Pinpoint the cell where the given text exists, returning its (X, Y) midpoint coordinate. 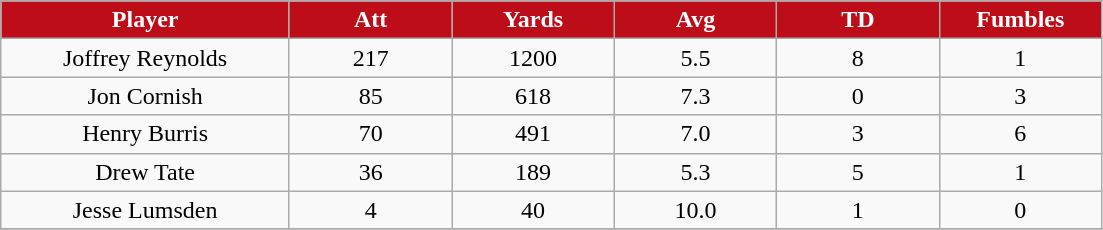
Att (370, 20)
Jon Cornish (146, 96)
10.0 (695, 210)
Avg (695, 20)
8 (858, 58)
4 (370, 210)
491 (533, 134)
5 (858, 172)
70 (370, 134)
5.5 (695, 58)
40 (533, 210)
Yards (533, 20)
7.0 (695, 134)
Fumbles (1020, 20)
189 (533, 172)
217 (370, 58)
36 (370, 172)
6 (1020, 134)
Henry Burris (146, 134)
TD (858, 20)
Jesse Lumsden (146, 210)
5.3 (695, 172)
Joffrey Reynolds (146, 58)
Player (146, 20)
Drew Tate (146, 172)
7.3 (695, 96)
85 (370, 96)
618 (533, 96)
1200 (533, 58)
